Provide the [x, y] coordinate of the cell's center where the given text is located.  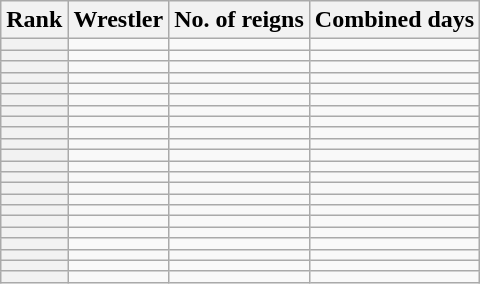
Rank [34, 20]
No. of reigns [240, 20]
Combined days [394, 20]
Wrestler [118, 20]
